Capture the cell that displays the provided text and extract its (X, Y) central coordinate. 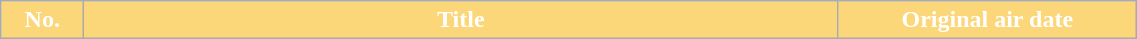
Title (461, 20)
Original air date (988, 20)
No. (42, 20)
